Scan for the cell matching the given text and deliver its (X, Y) coordinate at center. 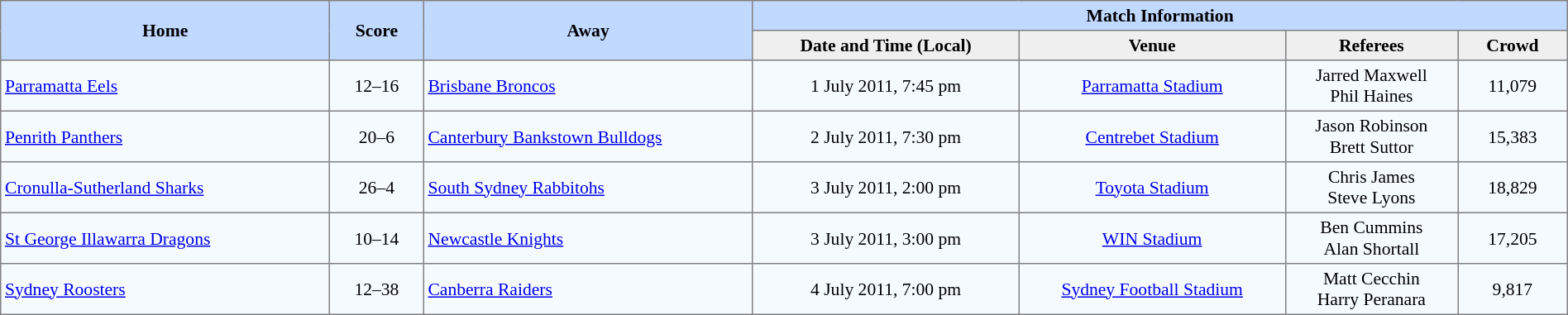
Date and Time (Local) (886, 45)
Cronulla-Sutherland Sharks (165, 188)
Toyota Stadium (1152, 188)
Match Information (1159, 16)
Parramatta Eels (165, 86)
12–38 (377, 289)
WIN Stadium (1152, 238)
15,383 (1513, 136)
Matt CecchinHarry Peranara (1371, 289)
Parramatta Stadium (1152, 86)
17,205 (1513, 238)
2 July 2011, 7:30 pm (886, 136)
Home (165, 31)
9,817 (1513, 289)
Ben CumminsAlan Shortall (1371, 238)
20–6 (377, 136)
Referees (1371, 45)
Jason Robinson Brett Suttor (1371, 136)
Away (588, 31)
3 July 2011, 3:00 pm (886, 238)
18,829 (1513, 188)
4 July 2011, 7:00 pm (886, 289)
St George Illawarra Dragons (165, 238)
Canterbury Bankstown Bulldogs (588, 136)
Centrebet Stadium (1152, 136)
11,079 (1513, 86)
Newcastle Knights (588, 238)
South Sydney Rabbitohs (588, 188)
Canberra Raiders (588, 289)
Brisbane Broncos (588, 86)
Sydney Football Stadium (1152, 289)
Score (377, 31)
Jarred Maxwell Phil Haines (1371, 86)
1 July 2011, 7:45 pm (886, 86)
Sydney Roosters (165, 289)
12–16 (377, 86)
10–14 (377, 238)
3 July 2011, 2:00 pm (886, 188)
Venue (1152, 45)
Crowd (1513, 45)
26–4 (377, 188)
Penrith Panthers (165, 136)
Chris JamesSteve Lyons (1371, 188)
